Pinpoint the cell where the given text exists, returning its (X, Y) midpoint coordinate. 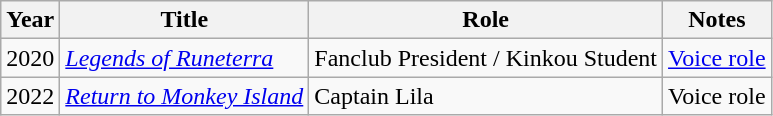
Captain Lila (486, 96)
Role (486, 20)
Notes (718, 20)
2020 (30, 58)
Title (184, 20)
Legends of Runeterra (184, 58)
Year (30, 20)
Return to Monkey Island (184, 96)
2022 (30, 96)
Fanclub President / Kinkou Student (486, 58)
